Locate the cell with the specified text and output its [X, Y] center coordinate. 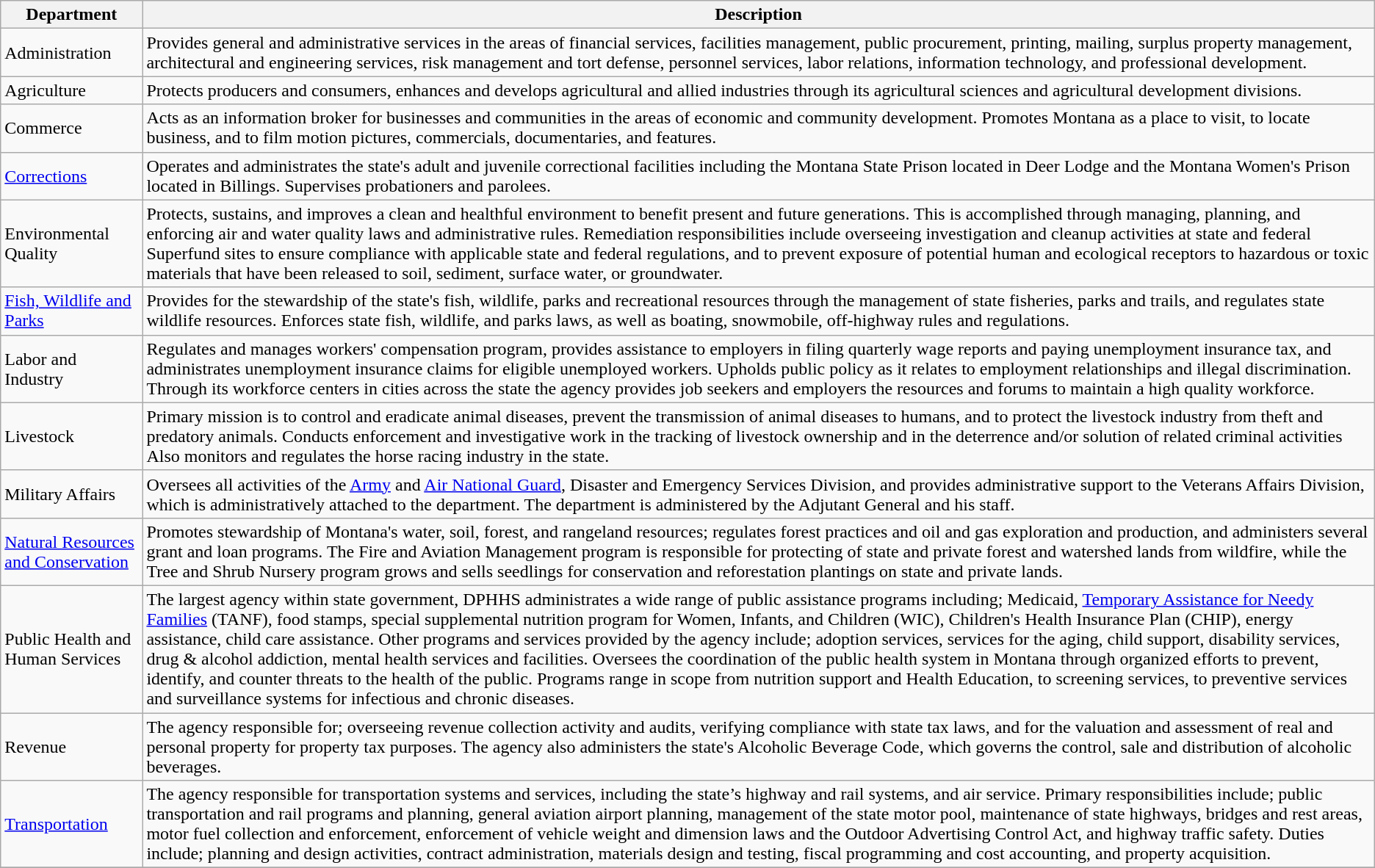
Commerce [72, 128]
Agriculture [72, 90]
Administration [72, 53]
Fish, Wildlife and Parks [72, 311]
Corrections [72, 176]
Description [758, 15]
Environmental Quality [72, 244]
Public Health and Human Services [72, 649]
Transportation [72, 824]
Natural Resources and Conservation [72, 551]
Revenue [72, 746]
Department [72, 15]
Military Affairs [72, 493]
Labor and Industry [72, 369]
Livestock [72, 436]
